Locate the cell with the specified text and output its (X, Y) center coordinate. 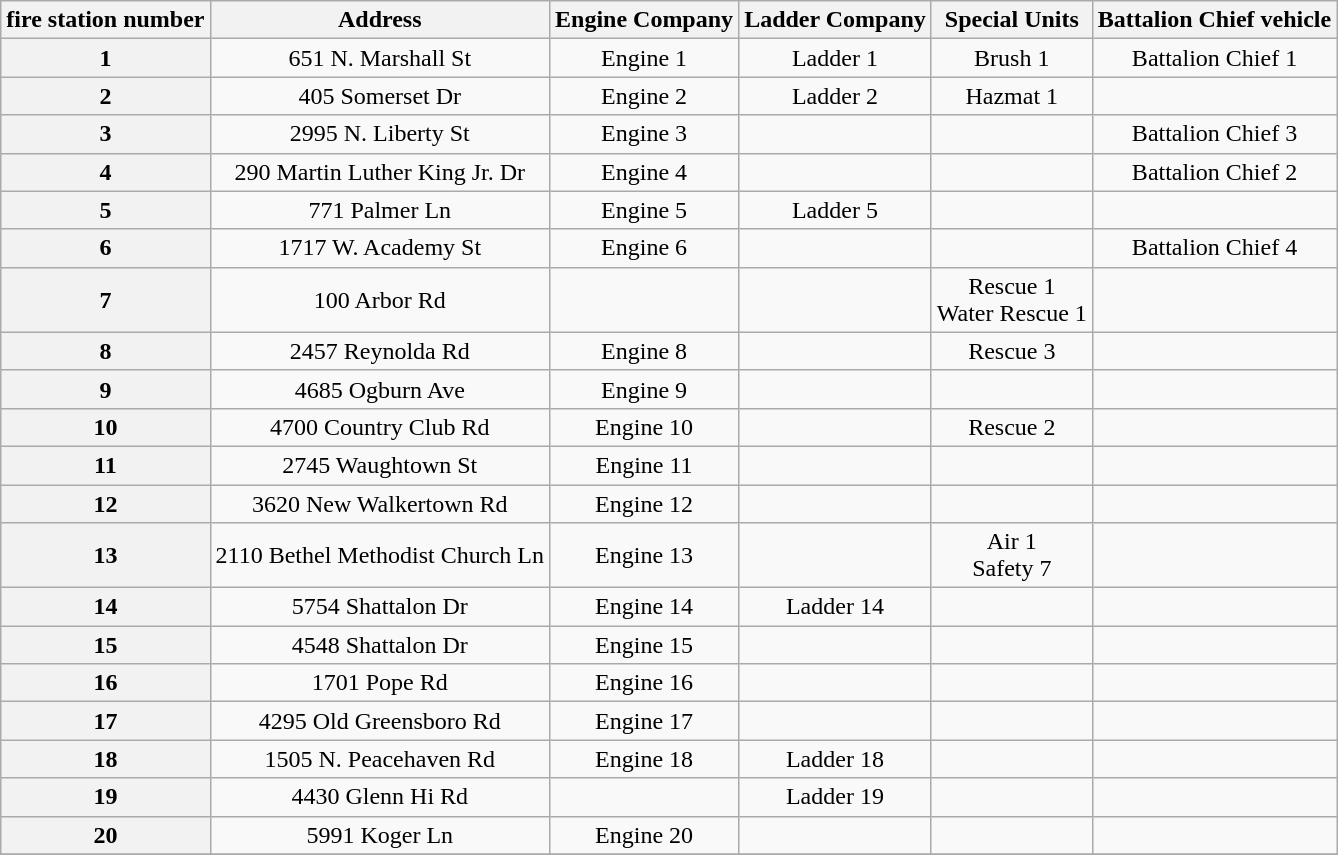
4700 Country Club Rd (380, 427)
6 (106, 248)
9 (106, 389)
Address (380, 20)
2110 Bethel Methodist Church Ln (380, 556)
2 (106, 96)
Engine 8 (644, 351)
Engine 13 (644, 556)
4548 Shattalon Dr (380, 645)
3620 New Walkertown Rd (380, 503)
Engine 5 (644, 210)
fire station number (106, 20)
8 (106, 351)
Engine 14 (644, 607)
Ladder 18 (836, 759)
2745 Waughtown St (380, 465)
7 (106, 300)
Engine 9 (644, 389)
5754 Shattalon Dr (380, 607)
17 (106, 721)
3 (106, 134)
20 (106, 835)
Engine Company (644, 20)
Battalion Chief 1 (1214, 58)
Engine 18 (644, 759)
Engine 10 (644, 427)
Rescue 2 (1012, 427)
1 (106, 58)
Special Units (1012, 20)
Ladder 19 (836, 797)
10 (106, 427)
5991 Koger Ln (380, 835)
290 Martin Luther King Jr. Dr (380, 172)
Ladder 14 (836, 607)
Engine 4 (644, 172)
651 N. Marshall St (380, 58)
Ladder 5 (836, 210)
Engine 12 (644, 503)
19 (106, 797)
Engine 16 (644, 683)
11 (106, 465)
2457 Reynolda Rd (380, 351)
15 (106, 645)
Engine 11 (644, 465)
2995 N. Liberty St (380, 134)
Rescue 3 (1012, 351)
4430 Glenn Hi Rd (380, 797)
16 (106, 683)
Battalion Chief vehicle (1214, 20)
18 (106, 759)
Rescue 1Water Rescue 1 (1012, 300)
12 (106, 503)
1701 Pope Rd (380, 683)
13 (106, 556)
5 (106, 210)
Air 1Safety 7 (1012, 556)
Ladder 2 (836, 96)
Engine 3 (644, 134)
Hazmat 1 (1012, 96)
Ladder Company (836, 20)
771 Palmer Ln (380, 210)
405 Somerset Dr (380, 96)
Engine 17 (644, 721)
Ladder 1 (836, 58)
14 (106, 607)
4 (106, 172)
4685 Ogburn Ave (380, 389)
Battalion Chief 2 (1214, 172)
Engine 20 (644, 835)
4295 Old Greensboro Rd (380, 721)
Engine 15 (644, 645)
Battalion Chief 3 (1214, 134)
Engine 1 (644, 58)
Battalion Chief 4 (1214, 248)
1505 N. Peacehaven Rd (380, 759)
Brush 1 (1012, 58)
1717 W. Academy St (380, 248)
Engine 2 (644, 96)
Engine 6 (644, 248)
100 Arbor Rd (380, 300)
